From the cell containing the given text, extract its center point as (x, y) coordinate. 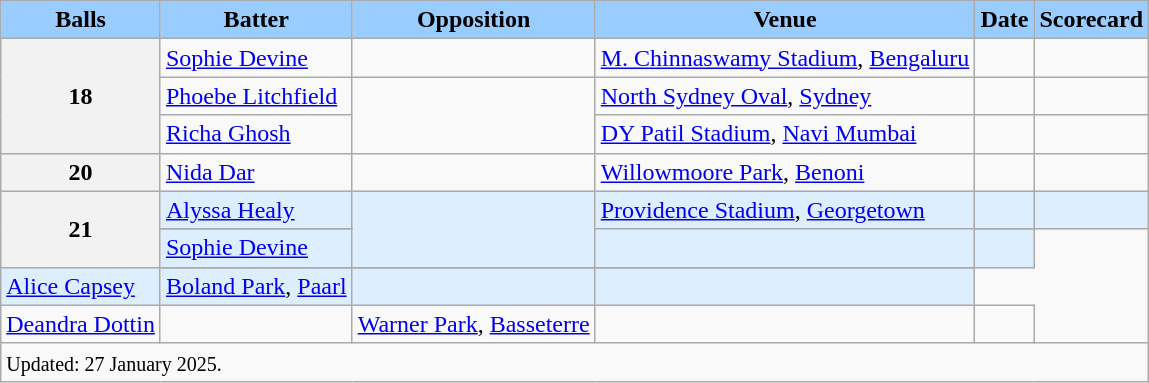
Deandra Dottin (81, 324)
18 (81, 96)
Providence Stadium, Georgetown (785, 210)
Opposition (474, 20)
Alice Capsey (81, 286)
Updated: 27 January 2025. (575, 362)
Willowmoore Park, Benoni (785, 172)
Date (1004, 20)
Boland Park, Paarl (256, 286)
Warner Park, Basseterre (474, 324)
North Sydney Oval, Sydney (785, 96)
M. Chinnaswamy Stadium, Bengaluru (785, 58)
Richa Ghosh (256, 134)
Balls (81, 20)
DY Patil Stadium, Navi Mumbai (785, 134)
20 (81, 172)
Alyssa Healy (256, 210)
21 (81, 229)
Venue (785, 20)
Phoebe Litchfield (256, 96)
Scorecard (1092, 20)
Batter (256, 20)
Nida Dar (256, 172)
